Locate the cell with the specified text and output its [x, y] center coordinate. 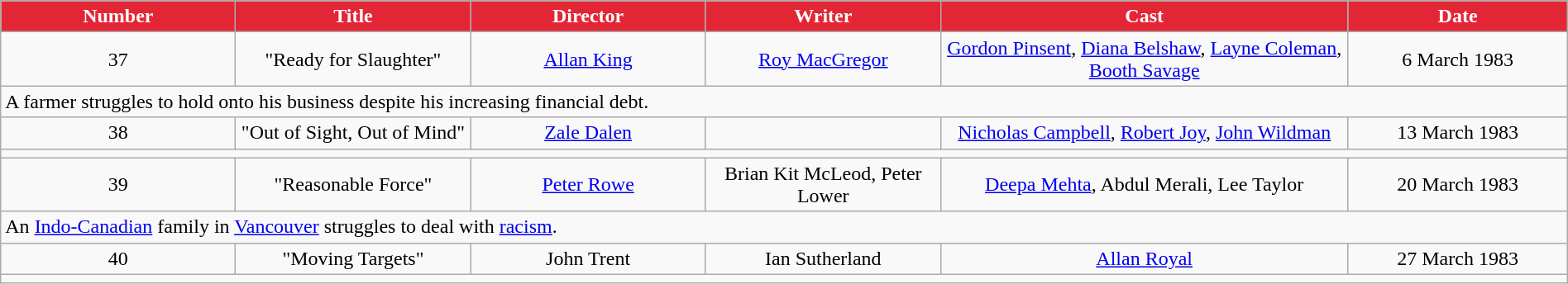
Date [1457, 17]
40 [118, 258]
Gordon Pinsent, Diana Belshaw, Layne Coleman, Booth Savage [1145, 59]
Title [353, 17]
20 March 1983 [1457, 185]
Allan Royal [1145, 258]
Director [588, 17]
Writer [823, 17]
"Ready for Slaughter" [353, 59]
Number [118, 17]
Roy MacGregor [823, 59]
John Trent [588, 258]
Deepa Mehta, Abdul Merali, Lee Taylor [1145, 185]
A farmer struggles to hold onto his business despite his increasing financial debt. [784, 102]
An Indo-Canadian family in Vancouver struggles to deal with racism. [784, 227]
27 March 1983 [1457, 258]
Cast [1145, 17]
39 [118, 185]
"Moving Targets" [353, 258]
13 March 1983 [1457, 133]
Allan King [588, 59]
"Out of Sight, Out of Mind" [353, 133]
Zale Dalen [588, 133]
38 [118, 133]
Ian Sutherland [823, 258]
Peter Rowe [588, 185]
37 [118, 59]
6 March 1983 [1457, 59]
Nicholas Campbell, Robert Joy, John Wildman [1145, 133]
Brian Kit McLeod, Peter Lower [823, 185]
"Reasonable Force" [353, 185]
